Provide the (x, y) coordinate of the cell's center where the given text is located.  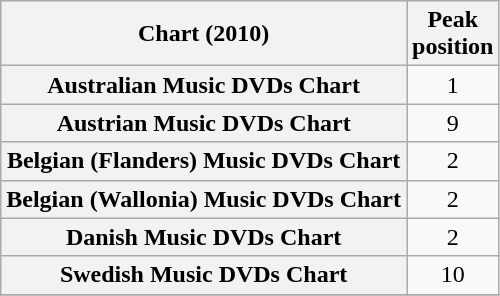
Danish Music DVDs Chart (204, 237)
Chart (2010) (204, 34)
9 (452, 123)
Austrian Music DVDs Chart (204, 123)
1 (452, 85)
Australian Music DVDs Chart (204, 85)
Peakposition (452, 34)
Belgian (Flanders) Music DVDs Chart (204, 161)
Belgian (Wallonia) Music DVDs Chart (204, 199)
Swedish Music DVDs Chart (204, 275)
10 (452, 275)
